Return (x, y) of the center of cell containing provided text 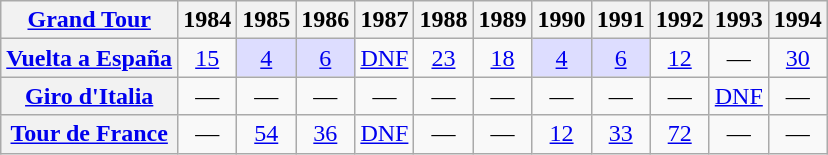
1992 (680, 20)
1988 (444, 20)
1994 (798, 20)
1984 (208, 20)
33 (620, 134)
18 (502, 58)
1987 (384, 20)
1986 (326, 20)
1993 (738, 20)
1985 (266, 20)
Giro d'Italia (90, 96)
15 (208, 58)
Tour de France (90, 134)
23 (444, 58)
30 (798, 58)
Vuelta a España (90, 58)
54 (266, 134)
36 (326, 134)
1991 (620, 20)
72 (680, 134)
Grand Tour (90, 20)
1989 (502, 20)
1990 (562, 20)
